Return (X, Y) of the center of cell containing provided text 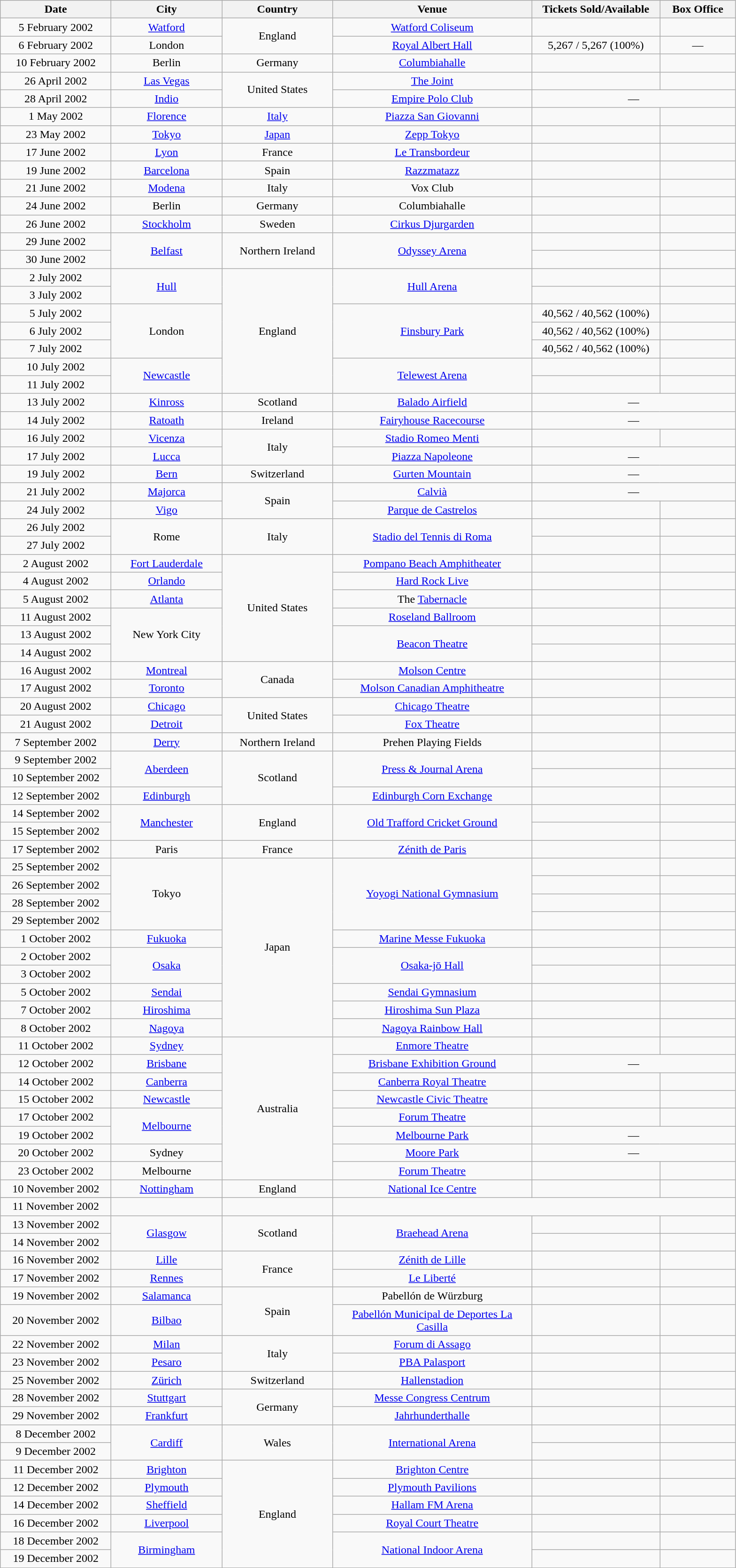
Nagoya (167, 1028)
Piazza Napoleone (432, 456)
Rennes (167, 1278)
28 April 2002 (56, 99)
16 July 2002 (56, 438)
20 November 2002 (56, 1320)
Hallam FM Arena (432, 1505)
Press & Journal Arena (432, 769)
Ireland (277, 420)
Canberra Royal Theatre (432, 1081)
17 August 2002 (56, 688)
8 October 2002 (56, 1028)
19 December 2002 (56, 1559)
Bilbao (167, 1320)
7 October 2002 (56, 1010)
Box Office (698, 9)
30 June 2002 (56, 260)
Telewest Arena (432, 376)
Balado Airfield (432, 402)
27 July 2002 (56, 546)
11 July 2002 (56, 384)
23 May 2002 (56, 134)
The Tabernacle (432, 599)
13 July 2002 (56, 402)
Montreal (167, 670)
Pesaro (167, 1362)
Venue (432, 9)
19 October 2002 (56, 1135)
Empire Polo Club (432, 99)
10 July 2002 (56, 367)
Lyon (167, 152)
Zepp Tokyo (432, 134)
4 August 2002 (56, 581)
11 October 2002 (56, 1045)
Royal Court Theatre (432, 1523)
Ratoath (167, 420)
National Ice Centre (432, 1189)
Osaka (167, 965)
13 November 2002 (56, 1224)
Calvià (432, 492)
Pompano Beach Amphitheater (432, 563)
Royal Albert Hall (432, 45)
Cardiff (167, 1443)
Gurten Mountain (432, 474)
Forum di Assago (432, 1344)
17 July 2002 (56, 456)
Parque de Castrelos (432, 509)
Jahrhunderthalle (432, 1416)
PBA Palasport (432, 1362)
22 November 2002 (56, 1344)
17 September 2002 (56, 849)
2 October 2002 (56, 956)
Hiroshima Sun Plaza (432, 1010)
Zénith de Lille (432, 1260)
Lille (167, 1260)
21 July 2002 (56, 492)
Brisbane (167, 1063)
Plymouth Pavilions (432, 1487)
24 July 2002 (56, 509)
Molson Centre (432, 670)
Canada (277, 679)
17 October 2002 (56, 1117)
Majorca (167, 492)
Frankfurt (167, 1416)
6 February 2002 (56, 45)
Manchester (167, 822)
The Joint (432, 81)
Salamanca (167, 1296)
City (167, 9)
5 October 2002 (56, 992)
Canberra (167, 1081)
1 October 2002 (56, 938)
16 August 2002 (56, 670)
Hiroshima (167, 1010)
Le Liberté (432, 1278)
14 December 2002 (56, 1505)
2 July 2002 (56, 277)
Tickets Sold/Available (596, 9)
Kinross (167, 402)
Stadio del Tennis di Roma (432, 537)
Sweden (277, 224)
Sheffield (167, 1505)
16 November 2002 (56, 1260)
11 December 2002 (56, 1469)
Fort Lauderdale (167, 563)
15 September 2002 (56, 831)
Plymouth (167, 1487)
Nagoya Rainbow Hall (432, 1028)
Chicago (167, 706)
12 December 2002 (56, 1487)
Hard Rock Live (432, 581)
18 December 2002 (56, 1541)
26 July 2002 (56, 528)
Finsbury Park (432, 331)
Yoyogi National Gymnasium (432, 894)
Orlando (167, 581)
Wales (277, 1443)
Atlanta (167, 599)
12 September 2002 (56, 796)
12 October 2002 (56, 1063)
Marine Messe Fukuoka (432, 938)
Brighton (167, 1469)
26 September 2002 (56, 885)
Piazza San Giovanni (432, 116)
Chicago Theatre (432, 706)
24 June 2002 (56, 206)
14 October 2002 (56, 1081)
23 October 2002 (56, 1171)
21 June 2002 (56, 188)
Modena (167, 188)
11 November 2002 (56, 1207)
Stadio Romeo Menti (432, 438)
Fox Theatre (432, 724)
Melbourne Park (432, 1135)
23 November 2002 (56, 1362)
National Indoor Arena (432, 1550)
Vicenza (167, 438)
2 August 2002 (56, 563)
20 October 2002 (56, 1153)
Milan (167, 1344)
Sendai Gymnasium (432, 992)
Braehead Arena (432, 1233)
10 November 2002 (56, 1189)
Stuttgart (167, 1398)
8 December 2002 (56, 1434)
5 July 2002 (56, 313)
Edinburgh (167, 796)
Barcelona (167, 170)
21 August 2002 (56, 724)
26 June 2002 (56, 224)
Belfast (167, 251)
Country (277, 9)
25 November 2002 (56, 1380)
Messe Congress Centrum (432, 1398)
International Arena (432, 1443)
9 September 2002 (56, 760)
14 September 2002 (56, 814)
5 August 2002 (56, 599)
Australia (277, 1108)
9 December 2002 (56, 1452)
10 February 2002 (56, 63)
14 July 2002 (56, 420)
Birmingham (167, 1550)
Nottingham (167, 1189)
19 July 2002 (56, 474)
Rome (167, 537)
Indio (167, 99)
Old Trafford Cricket Ground (432, 822)
Toronto (167, 688)
Detroit (167, 724)
14 November 2002 (56, 1242)
Enmore Theatre (432, 1045)
Glasgow (167, 1233)
New York City (167, 635)
5 February 2002 (56, 27)
28 September 2002 (56, 903)
17 November 2002 (56, 1278)
15 October 2002 (56, 1099)
Odyssey Arena (432, 251)
14 August 2002 (56, 653)
7 July 2002 (56, 349)
Fukuoka (167, 938)
Paris (167, 849)
Edinburgh Corn Exchange (432, 796)
Aberdeen (167, 769)
Beacon Theatre (432, 644)
Fairyhouse Racecourse (432, 420)
13 August 2002 (56, 635)
29 September 2002 (56, 921)
17 June 2002 (56, 152)
Vigo (167, 509)
Hallenstadion (432, 1380)
29 November 2002 (56, 1416)
11 August 2002 (56, 617)
Stockholm (167, 224)
Hull (167, 286)
Lucca (167, 456)
Razzmatazz (432, 170)
Roseland Ballroom (432, 617)
19 June 2002 (56, 170)
3 October 2002 (56, 974)
Brisbane Exhibition Ground (432, 1063)
Derry (167, 742)
Bern (167, 474)
5,267 / 5,267 (100%) (596, 45)
Brighton Centre (432, 1469)
19 November 2002 (56, 1296)
Osaka-jō Hall (432, 965)
26 April 2002 (56, 81)
Moore Park (432, 1153)
Cirkus Djurgarden (432, 224)
6 July 2002 (56, 331)
Pabellón Municipal de Deportes La Casilla (432, 1320)
28 November 2002 (56, 1398)
1 May 2002 (56, 116)
7 September 2002 (56, 742)
Vox Club (432, 188)
Zürich (167, 1380)
Watford Coliseum (432, 27)
Hull Arena (432, 286)
Watford (167, 27)
20 August 2002 (56, 706)
Liverpool (167, 1523)
25 September 2002 (56, 867)
16 December 2002 (56, 1523)
Molson Canadian Amphitheatre (432, 688)
29 June 2002 (56, 242)
Pabellón de Würzburg (432, 1296)
Newcastle Civic Theatre (432, 1099)
Florence (167, 116)
Date (56, 9)
Las Vegas (167, 81)
Prehen Playing Fields (432, 742)
3 July 2002 (56, 295)
Le Transbordeur (432, 152)
Sendai (167, 992)
Zénith de Paris (432, 849)
10 September 2002 (56, 777)
